Capture the cell that displays the provided text and extract its [X, Y] central coordinate. 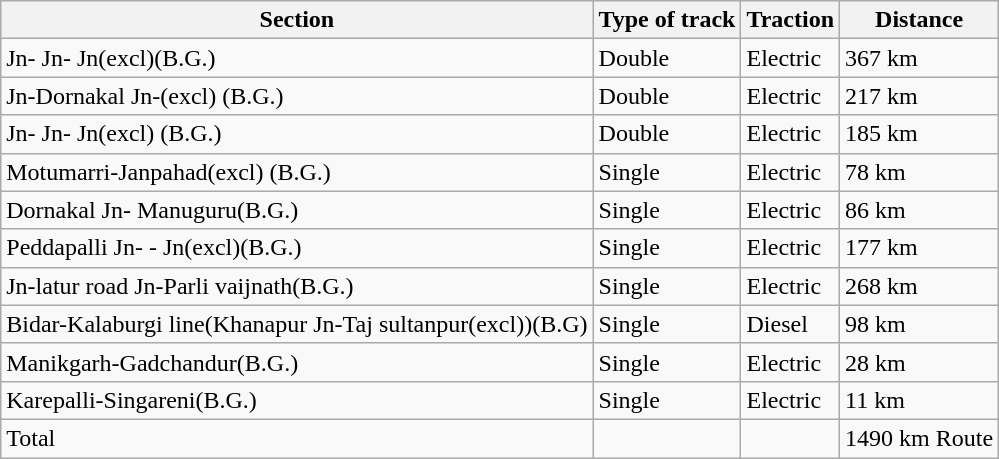
Section [297, 20]
217 km [920, 96]
78 km [920, 172]
177 km [920, 248]
Jn-Dornakal Jn-(excl) (B.G.) [297, 96]
Karepalli-Singareni(B.G.) [297, 400]
86 km [920, 210]
Jn- Jn- Jn(excl) (B.G.) [297, 134]
367 km [920, 58]
11 km [920, 400]
Dornakal Jn- Manuguru(B.G.) [297, 210]
Jn- Jn- Jn(excl)(B.G.) [297, 58]
Motumarri-Janpahad(excl) (B.G.) [297, 172]
268 km [920, 286]
Total [297, 438]
28 km [920, 362]
98 km [920, 324]
Bidar-Kalaburgi line(Khanapur Jn-Taj sultanpur(excl))(B.G) [297, 324]
Manikgarh-Gadchandur(B.G.) [297, 362]
185 km [920, 134]
1490 km Route [920, 438]
Type of track [667, 20]
Traction [790, 20]
Diesel [790, 324]
Distance [920, 20]
Peddapalli Jn- - Jn(excl)(B.G.) [297, 248]
Jn-latur road Jn-Parli vaijnath(B.G.) [297, 286]
